Locate the cell with the specified text and output its [X, Y] center coordinate. 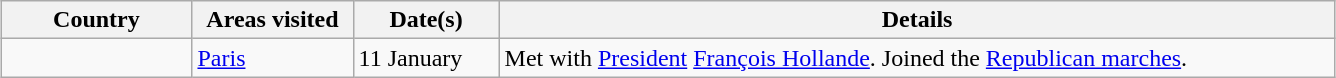
Met with President François Hollande. Joined the Republican marches. [917, 58]
Country [96, 20]
Areas visited [272, 20]
11 January [426, 58]
Paris [272, 58]
Details [917, 20]
Date(s) [426, 20]
